Determine the (x, y) coordinate at the center of the cell enclosing the given text.  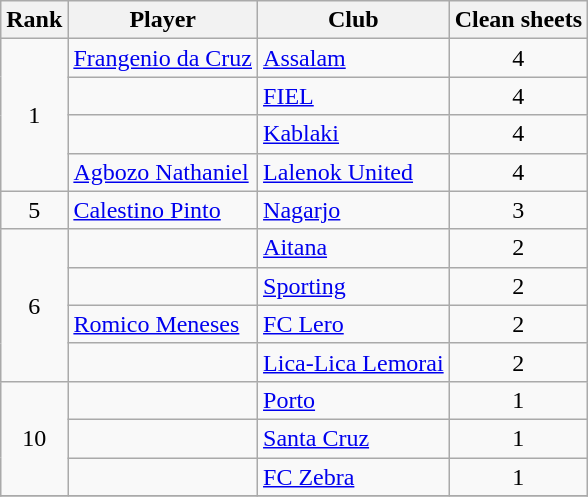
Lica-Lica Lemorai (354, 362)
Club (354, 20)
6 (34, 305)
Frangenio da Cruz (163, 58)
Assalam (354, 58)
10 (34, 438)
Calestino Pinto (163, 210)
FC Lero (354, 324)
Santa Cruz (354, 438)
FIEL (354, 96)
FC Zebra (354, 477)
Clean sheets (518, 20)
Kablaki (354, 134)
Rank (34, 20)
Lalenok United (354, 172)
5 (34, 210)
Player (163, 20)
3 (518, 210)
Porto (354, 400)
Agbozo Nathaniel (163, 172)
Nagarjo (354, 210)
Aitana (354, 248)
Romico Meneses (163, 324)
Sporting (354, 286)
